Pinpoint the cell where the given text exists, returning its [x, y] midpoint coordinate. 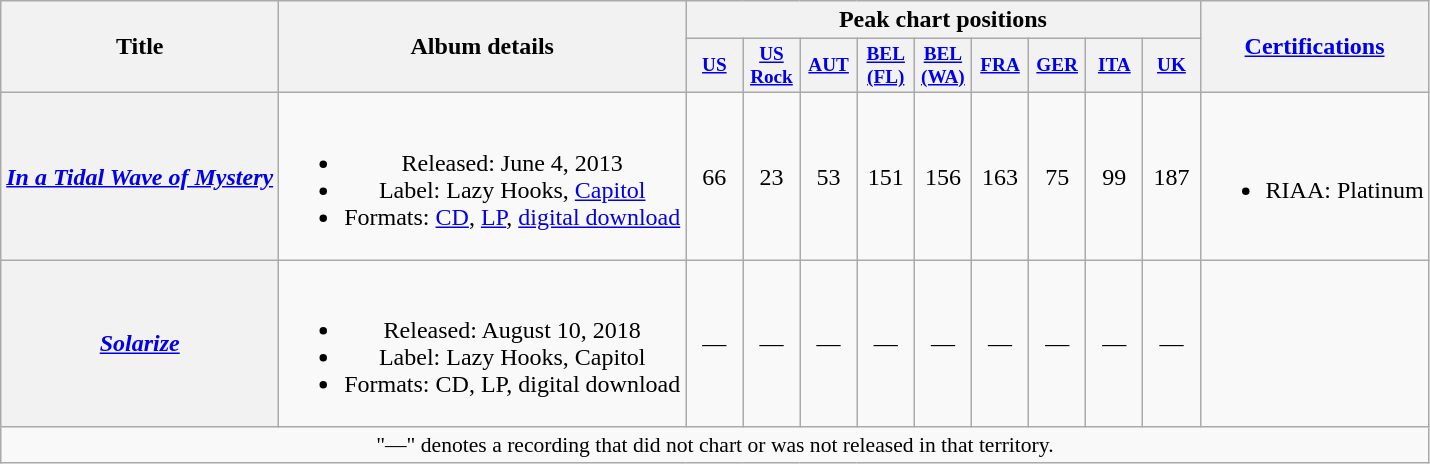
Album details [482, 47]
53 [828, 176]
Released: June 4, 2013Label: Lazy Hooks, CapitolFormats: CD, LP, digital download [482, 176]
BEL(WA) [942, 66]
AUT [828, 66]
UK [1172, 66]
Peak chart positions [943, 20]
In a Tidal Wave of Mystery [140, 176]
Title [140, 47]
ITA [1114, 66]
Certifications [1314, 47]
GER [1058, 66]
66 [714, 176]
99 [1114, 176]
RIAA: Platinum [1314, 176]
75 [1058, 176]
"—" denotes a recording that did not chart or was not released in that territory. [715, 445]
23 [772, 176]
USRock [772, 66]
151 [886, 176]
163 [1000, 176]
187 [1172, 176]
FRA [1000, 66]
US [714, 66]
BEL(FL) [886, 66]
156 [942, 176]
Solarize [140, 344]
Released: August 10, 2018Label: Lazy Hooks, CapitolFormats: CD, LP, digital download [482, 344]
